Extract the [X, Y] coordinate from the center of the cell holding the provided text.  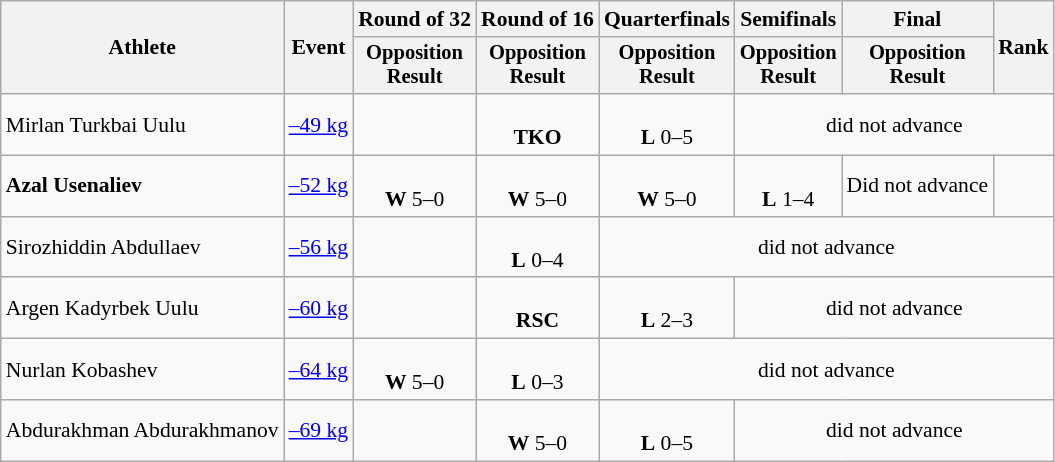
Rank [1024, 48]
TKO [538, 124]
Round of 16 [538, 19]
L 0–3 [538, 370]
Abdurakhman Abdurakhmanov [142, 430]
Round of 32 [414, 19]
Athlete [142, 48]
–56 kg [318, 248]
–64 kg [318, 370]
–60 kg [318, 308]
L 1–4 [788, 186]
Sirozhiddin Abdullaev [142, 248]
Final [918, 19]
Mirlan Turkbai Uulu [142, 124]
–69 kg [318, 430]
L 2–3 [667, 308]
–52 kg [318, 186]
Quarterfinals [667, 19]
Nurlan Kobashev [142, 370]
Semifinals [788, 19]
Event [318, 48]
Did not advance [918, 186]
L 0–4 [538, 248]
Azal Usenaliev [142, 186]
RSC [538, 308]
–49 kg [318, 124]
Argen Kadyrbek Uulu [142, 308]
